Scan for the cell matching the given text and deliver its (x, y) coordinate at center. 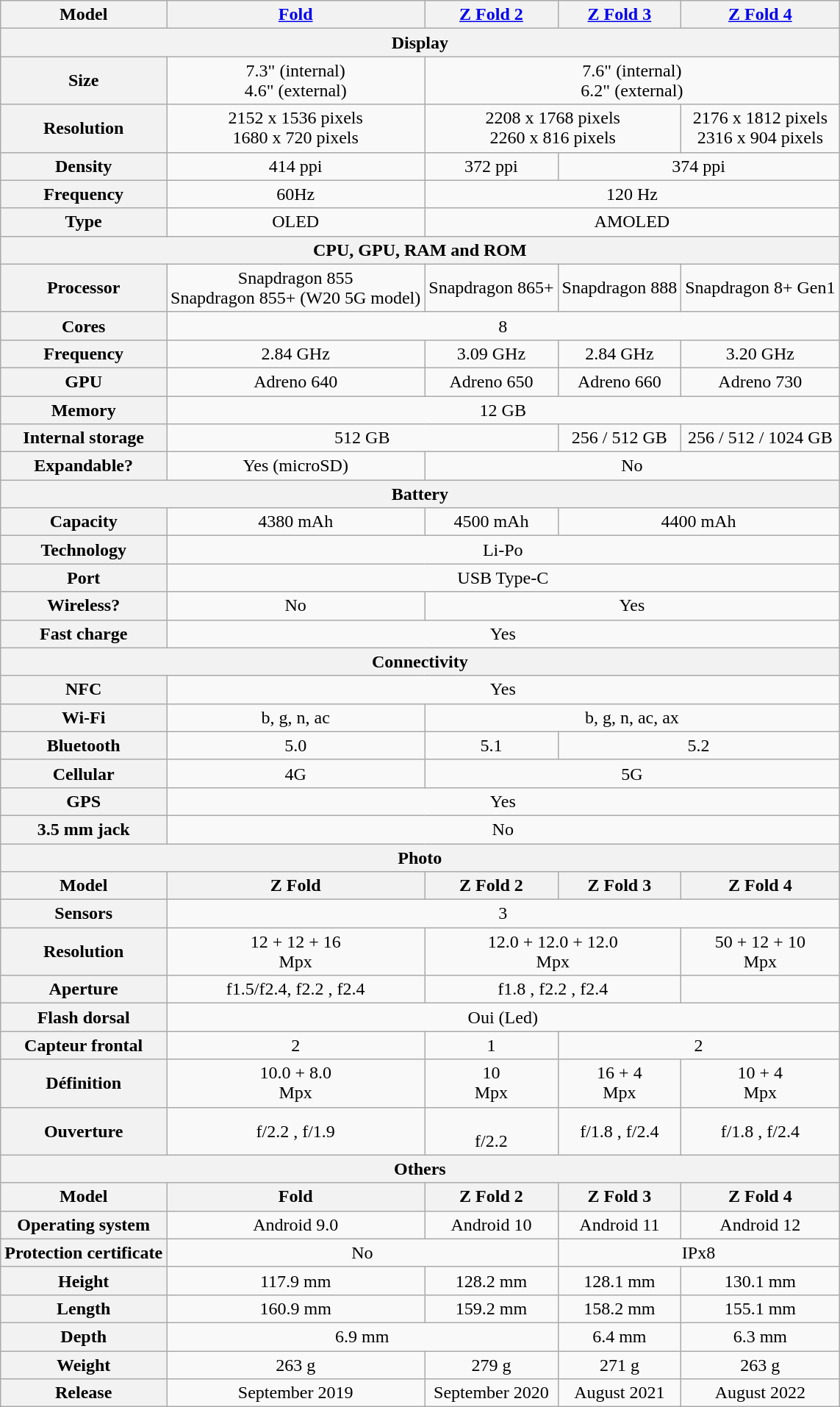
Wi-Fi (84, 717)
414 ppi (295, 166)
GPU (84, 382)
Oui (Led) (503, 1017)
5G (632, 773)
6.4 mm (620, 1336)
Others (420, 1169)
Cores (84, 326)
AMOLED (632, 222)
8 (503, 326)
Internal storage (84, 438)
2152 x 1536 pixels1680 x 720 pixels (295, 128)
Ouverture (84, 1131)
Capacity (84, 522)
6.9 mm (362, 1336)
Height (84, 1281)
Wireless? (84, 606)
Photo (420, 858)
158.2 mm (620, 1308)
5.0 (295, 745)
128.2 mm (491, 1281)
Port (84, 578)
b, g, n, ac, ax (632, 717)
Cellular (84, 773)
2176 x 1812 pixels2316 x 904 pixels (760, 128)
3.09 GHz (491, 354)
Aperture (84, 989)
120 Hz (632, 194)
f1.8 , f2.2 , f2.4 (553, 989)
Battery (420, 494)
b, g, n, ac (295, 717)
Capteur frontal (84, 1045)
f/2.2 , f/1.9 (295, 1131)
Technology (84, 550)
256 / 512 / 1024 GB (760, 438)
372 ppi (491, 166)
12.0 + 12.0 + 12.0Mpx (553, 951)
Snapdragon 888 (620, 288)
September 2020 (491, 1393)
Depth (84, 1336)
Snapdragon 865+ (491, 288)
Snapdragon 855Snapdragon 855+ (W20 5G model) (295, 288)
Z Fold (295, 886)
Définition (84, 1084)
Adreno 730 (760, 382)
10.0 + 8.0Mpx (295, 1084)
10 + 4Mpx (760, 1084)
Sensors (84, 914)
Flash dorsal (84, 1017)
2208 x 1768 pixels2260 x 816 pixels (553, 128)
IPx8 (698, 1253)
155.1 mm (760, 1308)
256 / 512 GB (620, 438)
374 ppi (698, 166)
Weight (84, 1365)
1 (491, 1045)
117.9 mm (295, 1281)
Yes (microSD) (295, 466)
Length (84, 1308)
Adreno 660 (620, 382)
3.5 mm jack (84, 829)
7.6" (internal)6.2" (external) (632, 81)
OLED (295, 222)
August 2022 (760, 1393)
3 (503, 914)
279 g (491, 1365)
Operating system (84, 1225)
60Hz (295, 194)
512 GB (362, 438)
4400 mAh (698, 522)
Android 9.0 (295, 1225)
USB Type-C (503, 578)
CPU, GPU, RAM and ROM (420, 250)
271 g (620, 1365)
6.3 mm (760, 1336)
Type (84, 222)
Size (84, 81)
Adreno 640 (295, 382)
Android 11 (620, 1225)
Protection certificate (84, 1253)
160.9 mm (295, 1308)
Display (420, 43)
Memory (84, 409)
NFC (84, 690)
Bluetooth (84, 745)
Release (84, 1393)
4500 mAh (491, 522)
August 2021 (620, 1393)
f1.5/f2.4, f2.2 , f2.4 (295, 989)
Fast charge (84, 634)
5.2 (698, 745)
Android 12 (760, 1225)
September 2019 (295, 1393)
128.1 mm (620, 1281)
130.1 mm (760, 1281)
5.1 (491, 745)
Li-Po (503, 550)
50 + 12 + 10Mpx (760, 951)
Snapdragon 8+ Gen1 (760, 288)
GPS (84, 801)
7.3" (internal)4.6" (external) (295, 81)
Connectivity (420, 662)
Processor (84, 288)
f/2.2 (491, 1131)
12 GB (503, 409)
16 + 4Mpx (620, 1084)
12 + 12 + 16Mpx (295, 951)
3.20 GHz (760, 354)
159.2 mm (491, 1308)
Android 10 (491, 1225)
10Mpx (491, 1084)
Density (84, 166)
Adreno 650 (491, 382)
4380 mAh (295, 522)
4G (295, 773)
Expandable? (84, 466)
